For the text-containing cell, return its midpoint in (X, Y) coordinate format. 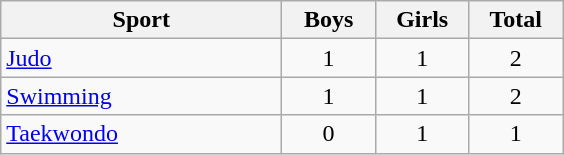
Sport (142, 20)
Swimming (142, 96)
Judo (142, 58)
0 (329, 134)
Total (516, 20)
Taekwondo (142, 134)
Girls (422, 20)
Boys (329, 20)
